For the text-containing cell, return its midpoint in [x, y] coordinate format. 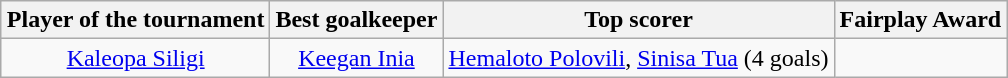
Top scorer [638, 20]
Player of the tournament [136, 20]
Fairplay Award [920, 20]
Hemaloto Polovili, Sinisa Tua (4 goals) [638, 58]
Kaleopa Siligi [136, 58]
Keegan Inia [356, 58]
Best goalkeeper [356, 20]
